Find where the given text appears and provide that cell's center as (X, Y) coordinate. 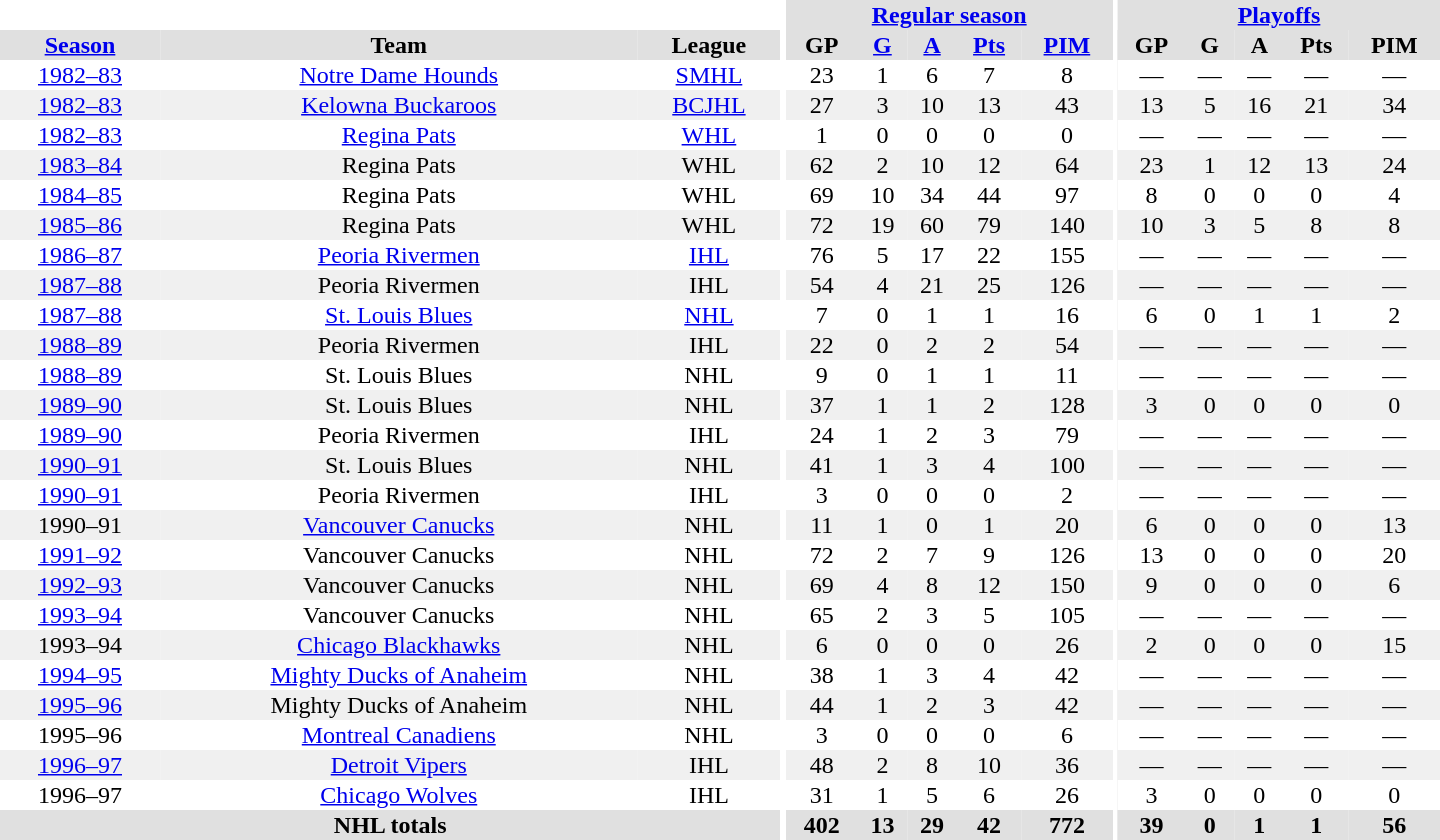
1991–92 (80, 555)
Chicago Wolves (399, 795)
1984–85 (80, 195)
97 (1066, 195)
155 (1066, 255)
64 (1066, 165)
48 (822, 765)
NHL totals (390, 825)
25 (989, 285)
Kelowna Buckaroos (399, 105)
1983–84 (80, 165)
Montreal Canadiens (399, 735)
29 (932, 825)
402 (822, 825)
15 (1394, 645)
Playoffs (1279, 15)
100 (1066, 465)
150 (1066, 585)
Chicago Blackhawks (399, 645)
41 (822, 465)
62 (822, 165)
27 (822, 105)
Team (399, 45)
56 (1394, 825)
128 (1066, 405)
1992–93 (80, 585)
60 (932, 225)
43 (1066, 105)
39 (1152, 825)
Season (80, 45)
19 (883, 225)
140 (1066, 225)
1994–95 (80, 675)
36 (1066, 765)
1986–87 (80, 255)
BCJHL (710, 105)
76 (822, 255)
772 (1066, 825)
Regular season (950, 15)
Notre Dame Hounds (399, 75)
31 (822, 795)
17 (932, 255)
37 (822, 405)
Detroit Vipers (399, 765)
1985–86 (80, 225)
League (710, 45)
105 (1066, 615)
SMHL (710, 75)
38 (822, 675)
65 (822, 615)
